Locate the cell with the specified text and output its [x, y] center coordinate. 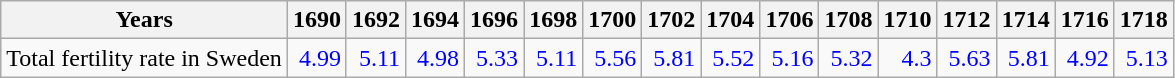
5.16 [790, 58]
5.52 [730, 58]
4.92 [1084, 58]
1704 [730, 20]
1708 [848, 20]
4.99 [316, 58]
5.13 [1144, 58]
4.98 [436, 58]
1696 [494, 20]
1702 [672, 20]
1716 [1084, 20]
4.3 [908, 58]
5.32 [848, 58]
Total fertility rate in Sweden [144, 58]
1692 [376, 20]
1706 [790, 20]
1698 [554, 20]
Years [144, 20]
1718 [1144, 20]
1714 [1026, 20]
1712 [966, 20]
1690 [316, 20]
5.33 [494, 58]
1700 [612, 20]
5.63 [966, 58]
1710 [908, 20]
5.56 [612, 58]
1694 [436, 20]
